Return the [X, Y] coordinate for the center point of the cell that contains the specified text.  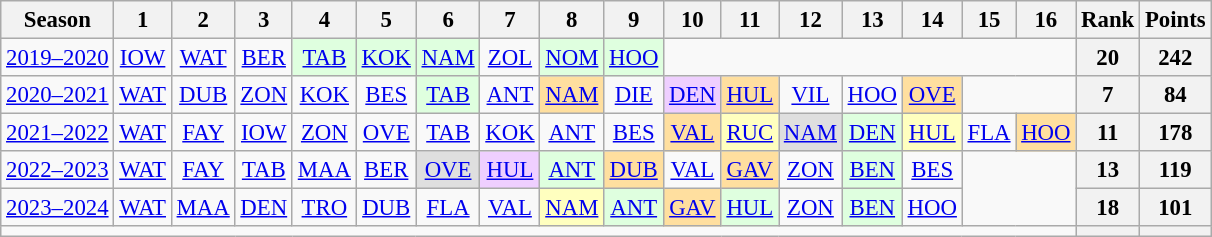
18 [1108, 208]
12 [811, 20]
4 [324, 20]
14 [932, 20]
RUC [750, 133]
2019–2020 [58, 58]
6 [448, 20]
2 [203, 20]
1 [142, 20]
10 [692, 20]
VIL [811, 95]
9 [634, 20]
DIE [634, 95]
TRO [324, 208]
178 [1176, 133]
ZOL [510, 58]
Rank [1108, 20]
3 [264, 20]
101 [1176, 208]
15 [989, 20]
5 [386, 20]
242 [1176, 58]
84 [1176, 95]
Season [58, 20]
8 [572, 20]
16 [1046, 20]
Points [1176, 20]
2020–2021 [58, 95]
NOM [572, 58]
119 [1176, 170]
20 [1108, 58]
2023–2024 [58, 208]
2022–2023 [58, 170]
2021–2022 [58, 133]
